Search for the cell housing the specified text and yield its (X, Y) center coordinate. 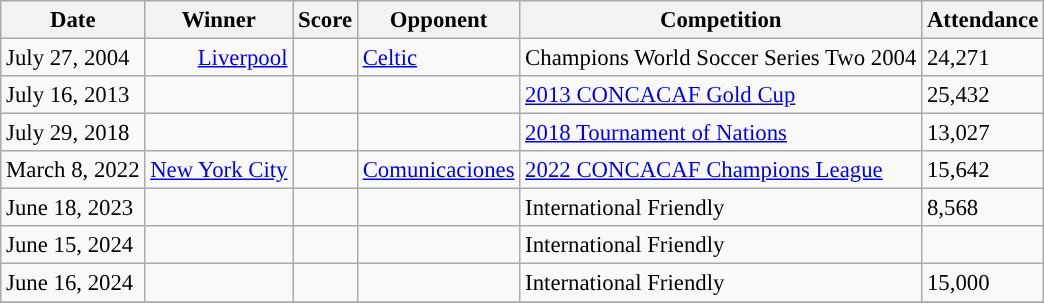
Comunicaciones (438, 170)
25,432 (983, 95)
July 16, 2013 (73, 95)
July 27, 2004 (73, 58)
Celtic (438, 58)
13,027 (983, 133)
Competition (721, 20)
Champions World Soccer Series Two 2004 (721, 58)
Date (73, 20)
June 15, 2024 (73, 245)
July 29, 2018 (73, 133)
Opponent (438, 20)
June 16, 2024 (73, 283)
Score (326, 20)
June 18, 2023 (73, 208)
2018 Tournament of Nations (721, 133)
8,568 (983, 208)
2022 CONCACAF Champions League (721, 170)
Attendance (983, 20)
New York City (219, 170)
Winner (219, 20)
15,642 (983, 170)
2013 CONCACAF Gold Cup (721, 95)
24,271 (983, 58)
March 8, 2022 (73, 170)
Liverpool (219, 58)
15,000 (983, 283)
